Capture the cell that displays the provided text and extract its (X, Y) central coordinate. 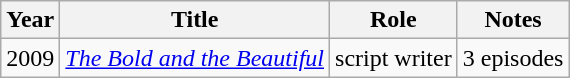
Title (195, 20)
script writer (394, 58)
3 episodes (513, 58)
2009 (30, 58)
The Bold and the Beautiful (195, 58)
Role (394, 20)
Notes (513, 20)
Year (30, 20)
